Determine the [x, y] coordinate at the center of the cell enclosing the given text.  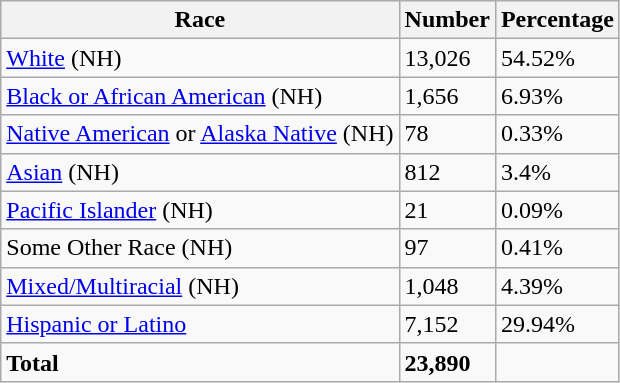
97 [447, 248]
13,026 [447, 58]
4.39% [557, 286]
Some Other Race (NH) [200, 248]
Black or African American (NH) [200, 96]
Mixed/Multiracial (NH) [200, 286]
7,152 [447, 324]
Pacific Islander (NH) [200, 210]
0.33% [557, 134]
0.41% [557, 248]
6.93% [557, 96]
Percentage [557, 20]
21 [447, 210]
23,890 [447, 362]
78 [447, 134]
0.09% [557, 210]
Number [447, 20]
Asian (NH) [200, 172]
1,656 [447, 96]
3.4% [557, 172]
1,048 [447, 286]
29.94% [557, 324]
Total [200, 362]
Hispanic or Latino [200, 324]
Native American or Alaska Native (NH) [200, 134]
White (NH) [200, 58]
Race [200, 20]
54.52% [557, 58]
812 [447, 172]
